Search for the cell housing the specified text and yield its [X, Y] center coordinate. 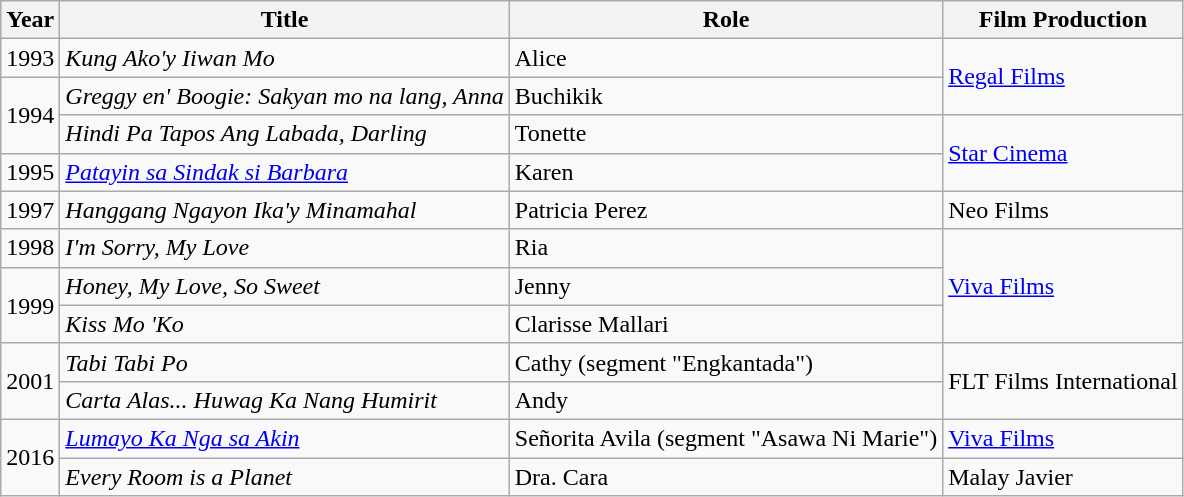
Neo Films [1063, 210]
Patayin sa Sindak si Barbara [284, 172]
Kung Ako'y Iiwan Mo [284, 58]
Alice [726, 58]
2016 [30, 457]
1995 [30, 172]
Film Production [1063, 20]
Regal Films [1063, 77]
Buchikik [726, 96]
Karen [726, 172]
Star Cinema [1063, 153]
Tabi Tabi Po [284, 362]
1998 [30, 248]
Hindi Pa Tapos Ang Labada, Darling [284, 134]
Year [30, 20]
Hanggang Ngayon Ika'y Minamahal [284, 210]
Honey, My Love, So Sweet [284, 286]
1993 [30, 58]
Title [284, 20]
2001 [30, 381]
Greggy en' Boogie: Sakyan mo na lang, Anna [284, 96]
Every Room is a Planet [284, 477]
Ria [726, 248]
Dra. Cara [726, 477]
Carta Alas... Huwag Ka Nang Humirit [284, 400]
FLT Films International [1063, 381]
Jenny [726, 286]
I'm Sorry, My Love [284, 248]
1997 [30, 210]
Patricia Perez [726, 210]
Señorita Avila (segment "Asawa Ni Marie") [726, 438]
1994 [30, 115]
Lumayo Ka Nga sa Akin [284, 438]
Clarisse Mallari [726, 324]
Malay Javier [1063, 477]
Kiss Mo 'Ko [284, 324]
Cathy (segment "Engkantada") [726, 362]
Tonette [726, 134]
Role [726, 20]
1999 [30, 305]
Andy [726, 400]
